Extract the (X, Y) coordinate from the center of the cell holding the provided text.  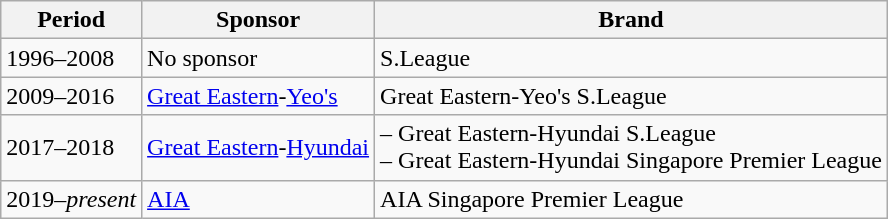
AIA (258, 199)
Great Eastern-Hyundai (258, 148)
1996–2008 (72, 58)
– Great Eastern-Hyundai S.League– Great Eastern-Hyundai Singapore Premier League (632, 148)
No sponsor (258, 58)
2019–present (72, 199)
Great Eastern-Yeo's (258, 96)
2017–2018 (72, 148)
Period (72, 20)
Brand (632, 20)
AIA Singapore Premier League (632, 199)
S.League (632, 58)
2009–2016 (72, 96)
Great Eastern-Yeo's S.League (632, 96)
Sponsor (258, 20)
